Identify which cell holds the provided text, then report its [x, y] central coordinate. 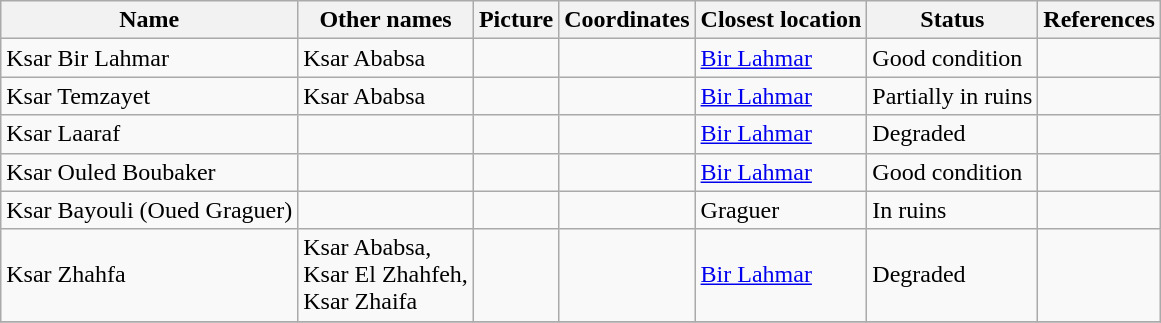
Graguer [781, 210]
Closest location [781, 20]
Ksar Temzayet [150, 96]
Ksar Ababsa,Ksar El Zhahfeh,Ksar Zhaifa [386, 275]
References [1100, 20]
Ksar Laaraf [150, 134]
Ksar Zhahfa [150, 275]
Picture [516, 20]
Ksar Bir Lahmar [150, 58]
Status [952, 20]
Ksar Ouled Boubaker [150, 172]
Other names [386, 20]
In ruins [952, 210]
Name [150, 20]
Coordinates [627, 20]
Partially in ruins [952, 96]
Ksar Bayouli (Oued Graguer) [150, 210]
